Detect which cell encompasses the target text, then output its [x, y] center coordinate. 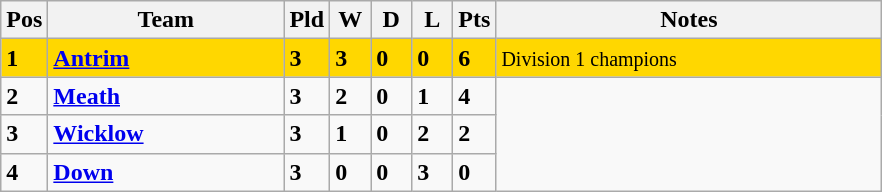
Wicklow [166, 134]
D [392, 20]
Pts [474, 20]
Meath [166, 96]
Pld [307, 20]
Antrim [166, 58]
Division 1 champions [689, 58]
Pos [24, 20]
W [350, 20]
Down [166, 172]
Team [166, 20]
L [432, 20]
Notes [689, 20]
6 [474, 58]
